Extract the (X, Y) coordinate from the center of the cell holding the provided text.  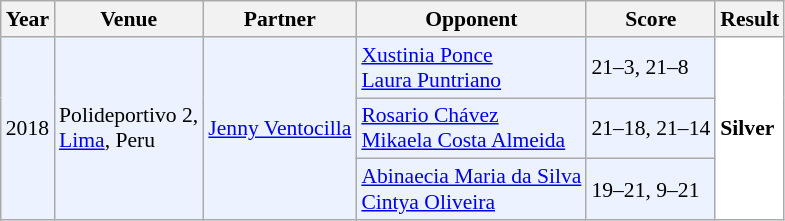
Xustinia Ponce Laura Puntriano (471, 68)
Abinaecia Maria da Silva Cintya Oliveira (471, 190)
Year (28, 19)
Venue (128, 19)
Result (750, 19)
Score (650, 19)
2018 (28, 128)
Rosario Chávez Mikaela Costa Almeida (471, 128)
Opponent (471, 19)
21–18, 21–14 (650, 128)
Silver (750, 128)
21–3, 21–8 (650, 68)
Partner (280, 19)
19–21, 9–21 (650, 190)
Jenny Ventocilla (280, 128)
Polideportivo 2,Lima, Peru (128, 128)
